From the cell containing the given text, extract its center point as [X, Y] coordinate. 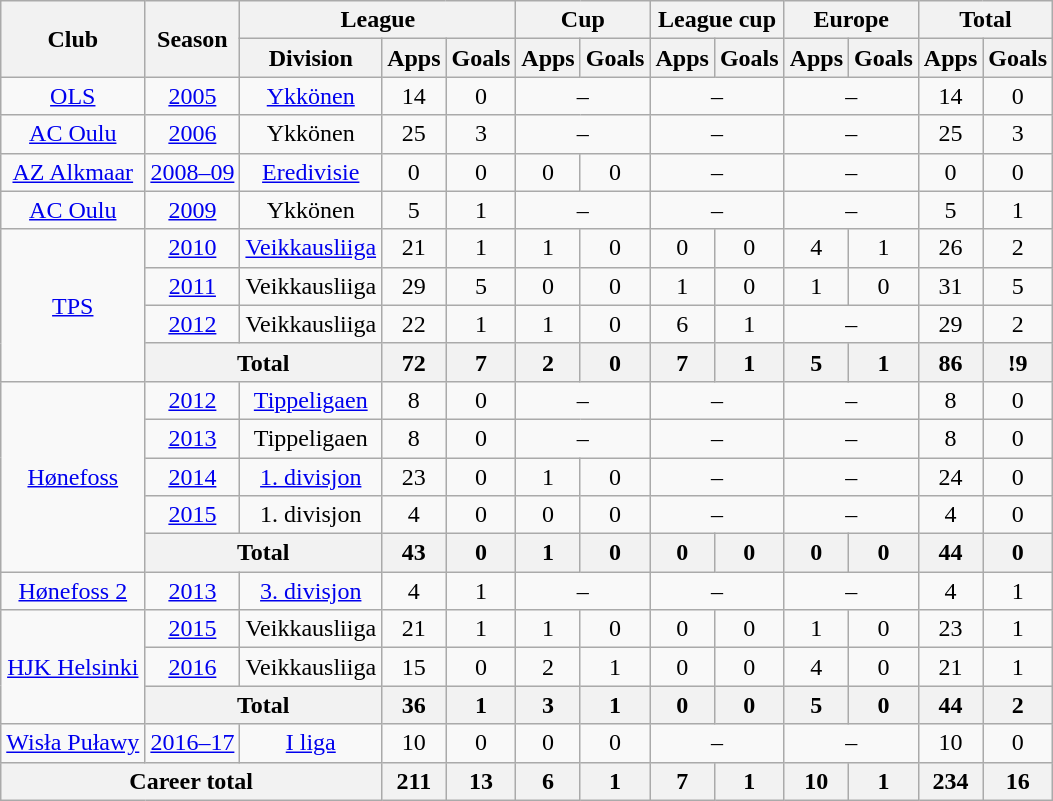
Club [73, 39]
2011 [192, 286]
2016–17 [192, 743]
Eredivisie [311, 172]
Season [192, 39]
2016 [192, 667]
13 [481, 781]
Hønefoss [73, 476]
26 [950, 248]
2009 [192, 210]
Europe [851, 20]
TPS [73, 305]
League cup [717, 20]
86 [950, 362]
3. divisjon [311, 591]
24 [950, 477]
Career total [192, 781]
2008–09 [192, 172]
OLS [73, 96]
Hønefoss 2 [73, 591]
2006 [192, 134]
Division [311, 58]
31 [950, 286]
AZ Alkmaar [73, 172]
36 [414, 705]
2014 [192, 477]
43 [414, 553]
234 [950, 781]
22 [414, 324]
League [378, 20]
!9 [1018, 362]
Cup [583, 20]
Wisła Puławy [73, 743]
2005 [192, 96]
2010 [192, 248]
72 [414, 362]
HJK Helsinki [73, 667]
16 [1018, 781]
I liga [311, 743]
15 [414, 667]
211 [414, 781]
